Search for the cell housing the specified text and yield its [x, y] center coordinate. 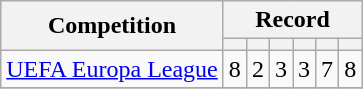
Competition [112, 26]
Record [292, 20]
2 [258, 69]
7 [328, 69]
UEFA Europa League [112, 69]
